Capture the cell that displays the provided text and extract its (x, y) central coordinate. 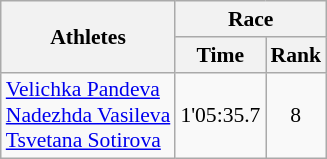
Race (250, 19)
Velichka PandevaNadezhda VasilevaTsvetana Sotirova (88, 116)
1'05:35.7 (220, 116)
8 (296, 116)
Athletes (88, 36)
Rank (296, 55)
Time (220, 55)
